Return [x, y] of the center of cell containing provided text 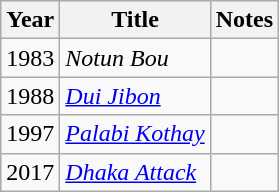
1983 [30, 58]
Palabi Kothay [135, 134]
1988 [30, 96]
Title [135, 20]
1997 [30, 134]
Dhaka Attack [135, 172]
Dui Jibon [135, 96]
Year [30, 20]
Notun Bou [135, 58]
2017 [30, 172]
Notes [244, 20]
